Determine the (x, y) coordinate at the center of the cell enclosing the given text.  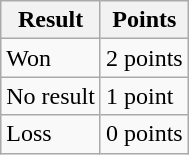
Result (51, 20)
Won (51, 58)
Loss (51, 134)
1 point (144, 96)
Points (144, 20)
2 points (144, 58)
No result (51, 96)
0 points (144, 134)
